From the cell containing the given text, extract its center point as [x, y] coordinate. 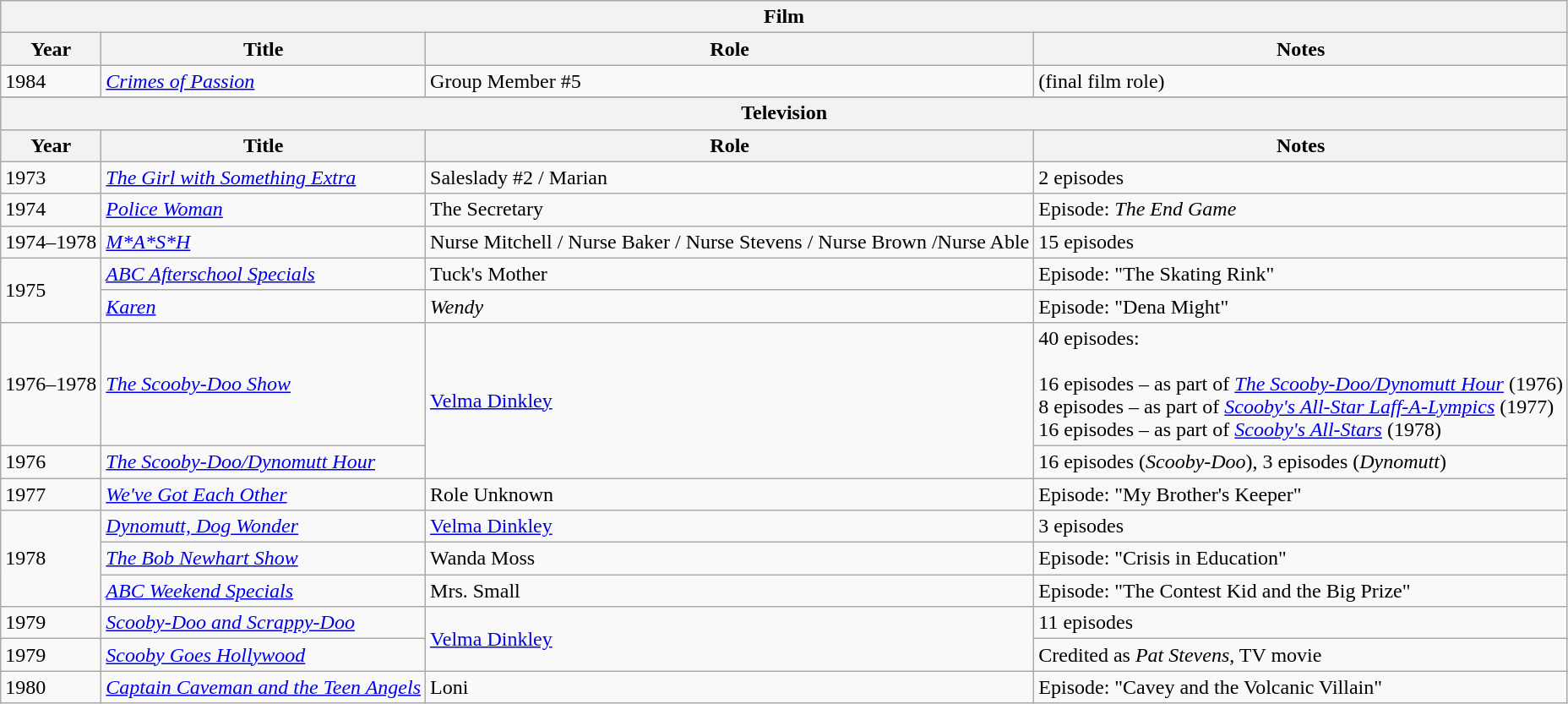
Scooby Goes Hollywood [264, 655]
1978 [51, 559]
Nurse Mitchell / Nurse Baker / Nurse Stevens / Nurse Brown /Nurse Able [730, 242]
Scooby-Doo and Scrappy-Doo [264, 623]
(final film role) [1301, 81]
M*A*S*H [264, 242]
Episode: "The Skating Rink" [1301, 274]
ABC Afterschool Specials [264, 274]
The Bob Newhart Show [264, 559]
Role Unknown [730, 494]
Credited as Pat Stevens, TV movie [1301, 655]
Loni [730, 687]
Police Woman [264, 210]
16 episodes (Scooby-Doo), 3 episodes (Dynomutt) [1301, 461]
1973 [51, 177]
Episode: "Dena Might" [1301, 306]
Tuck's Mother [730, 274]
Crimes of Passion [264, 81]
1974 [51, 210]
Film [784, 17]
The Scooby-Doo Show [264, 384]
Episode: The End Game [1301, 210]
1977 [51, 494]
1976–1978 [51, 384]
Wanda Moss [730, 559]
11 episodes [1301, 623]
15 episodes [1301, 242]
Episode: "Crisis in Education" [1301, 559]
Mrs. Small [730, 591]
The Scooby-Doo/Dynomutt Hour [264, 461]
3 episodes [1301, 527]
Captain Caveman and the Teen Angels [264, 687]
1980 [51, 687]
1974–1978 [51, 242]
The Secretary [730, 210]
The Girl with Something Extra [264, 177]
Karen [264, 306]
1975 [51, 290]
1984 [51, 81]
2 episodes [1301, 177]
Wendy [730, 306]
Episode: "My Brother's Keeper" [1301, 494]
Television [784, 113]
ABC Weekend Specials [264, 591]
1976 [51, 461]
Dynomutt, Dog Wonder [264, 527]
Group Member #5 [730, 81]
Episode: "The Contest Kid and the Big Prize" [1301, 591]
Episode: "Cavey and the Volcanic Villain" [1301, 687]
We've Got Each Other [264, 494]
Saleslady #2 / Marian [730, 177]
